Return [X, Y] of the center of cell containing provided text 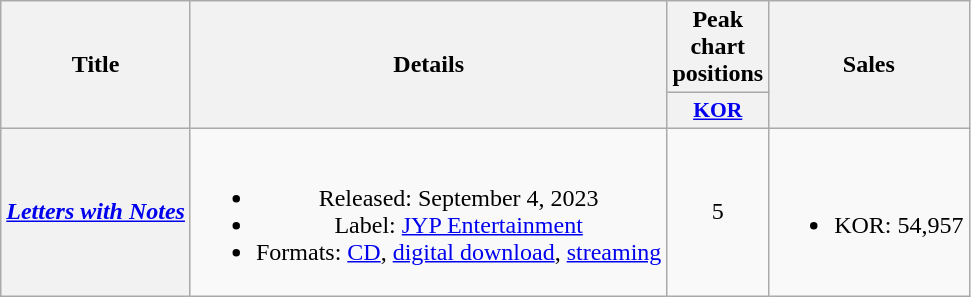
Peak chart positions [718, 47]
Released: September 4, 2023Label: JYP EntertainmentFormats: CD, digital download, streaming [428, 212]
Title [96, 65]
5 [718, 212]
KOR [718, 111]
Sales [869, 65]
Details [428, 65]
KOR: 54,957 [869, 212]
Letters with Notes [96, 212]
